Identify which cell holds the provided text, then report its [X, Y] central coordinate. 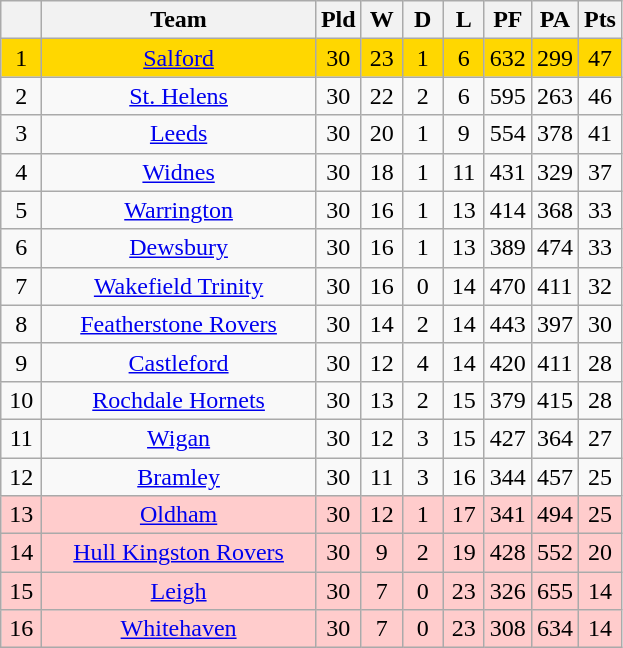
431 [508, 172]
Featherstone Rovers [179, 324]
457 [554, 477]
655 [554, 591]
10 [22, 400]
344 [508, 477]
368 [554, 210]
Hull Kingston Rovers [179, 553]
Rochdale Hornets [179, 400]
18 [382, 172]
47 [600, 58]
PA [554, 20]
27 [600, 438]
378 [554, 134]
308 [508, 629]
Dewsbury [179, 248]
37 [600, 172]
494 [554, 515]
D [422, 20]
8 [22, 324]
389 [508, 248]
632 [508, 58]
W [382, 20]
415 [554, 400]
L [464, 20]
554 [508, 134]
329 [554, 172]
552 [554, 553]
41 [600, 134]
470 [508, 286]
Whitehaven [179, 629]
474 [554, 248]
46 [600, 96]
263 [554, 96]
427 [508, 438]
Team [179, 20]
397 [554, 324]
5 [22, 210]
19 [464, 553]
Castleford [179, 362]
Bramley [179, 477]
Pts [600, 20]
Warrington [179, 210]
Leeds [179, 134]
379 [508, 400]
595 [508, 96]
PF [508, 20]
Wigan [179, 438]
Oldham [179, 515]
Pld [338, 20]
Salford [179, 58]
299 [554, 58]
Widnes [179, 172]
Wakefield Trinity [179, 286]
341 [508, 515]
420 [508, 362]
Leigh [179, 591]
17 [464, 515]
364 [554, 438]
326 [508, 591]
443 [508, 324]
428 [508, 553]
634 [554, 629]
22 [382, 96]
St. Helens [179, 96]
32 [600, 286]
414 [508, 210]
